Detect which cell encompasses the target text, then output its (x, y) center coordinate. 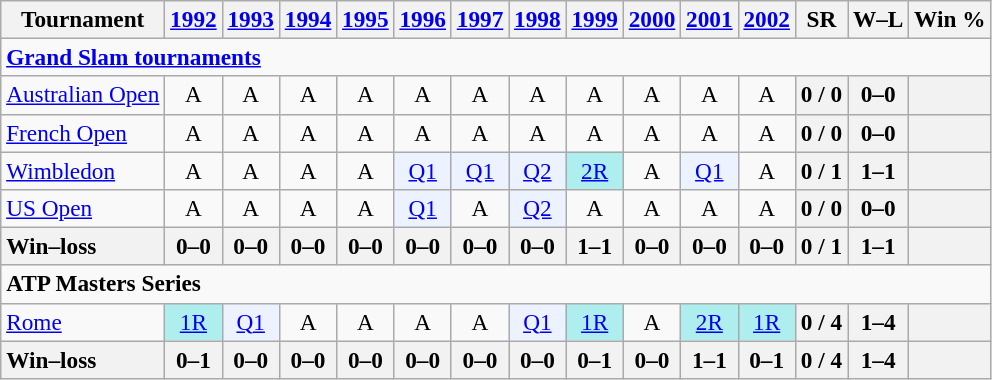
2002 (766, 19)
1994 (308, 19)
1995 (366, 19)
Win % (950, 19)
SR (821, 19)
1993 (250, 19)
French Open (83, 133)
1996 (422, 19)
2001 (710, 19)
Grand Slam tournaments (496, 57)
1998 (538, 19)
ATP Masters Series (496, 284)
Tournament (83, 19)
2000 (652, 19)
1997 (480, 19)
Wimbledon (83, 170)
US Open (83, 208)
W–L (878, 19)
Australian Open (83, 95)
1999 (594, 19)
Rome (83, 322)
1992 (194, 19)
